Extract the (x, y) coordinate from the center of the cell holding the provided text.  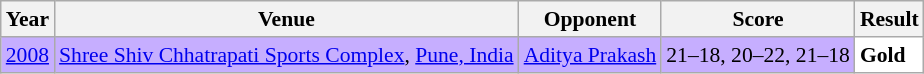
Shree Shiv Chhatrapati Sports Complex, Pune, India (286, 55)
Score (758, 19)
21–18, 20–22, 21–18 (758, 55)
Result (890, 19)
Opponent (590, 19)
Gold (890, 55)
Aditya Prakash (590, 55)
Venue (286, 19)
2008 (28, 55)
Year (28, 19)
